Scan for the cell matching the given text and deliver its [X, Y] coordinate at center. 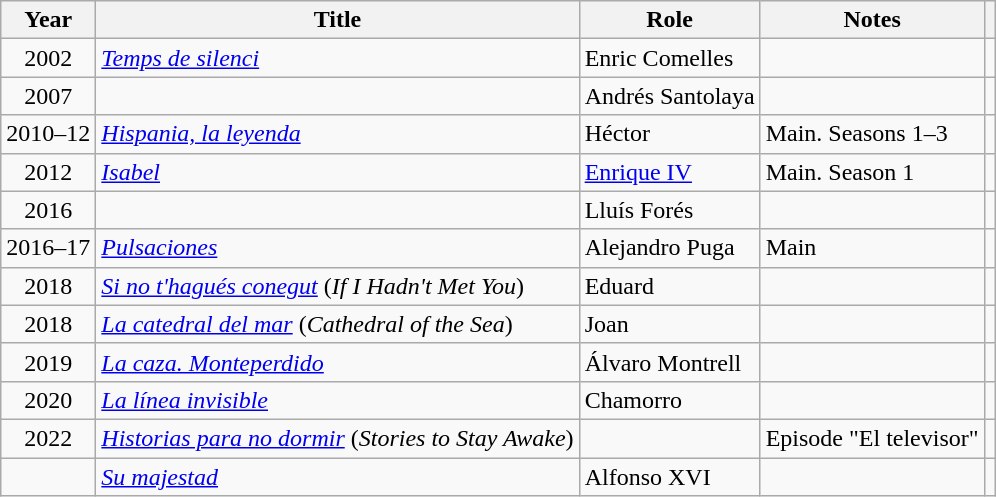
Alejandro Puga [670, 248]
2022 [48, 438]
La línea invisible [338, 400]
2012 [48, 172]
2010–12 [48, 134]
Temps de silenci [338, 58]
Si no t'hagués conegut (If I Hadn't Met You) [338, 286]
Notes [872, 20]
2002 [48, 58]
Enric Comelles [670, 58]
Hispania, la leyenda [338, 134]
Title [338, 20]
Isabel [338, 172]
La caza. Monteperdido [338, 362]
Enrique IV [670, 172]
2016–17 [48, 248]
La catedral del mar (Cathedral of the Sea) [338, 324]
Year [48, 20]
Main. Season 1 [872, 172]
Historias para no dormir (Stories to Stay Awake) [338, 438]
Role [670, 20]
Su majestad [338, 477]
Pulsaciones [338, 248]
Chamorro [670, 400]
2020 [48, 400]
Joan [670, 324]
Alfonso XVI [670, 477]
2016 [48, 210]
Episode "El televisor" [872, 438]
Héctor [670, 134]
2007 [48, 96]
2019 [48, 362]
Álvaro Montrell [670, 362]
Eduard [670, 286]
Main [872, 248]
Andrés Santolaya [670, 96]
Lluís Forés [670, 210]
Main. Seasons 1–3 [872, 134]
